Scan for the cell matching the given text and deliver its (X, Y) coordinate at center. 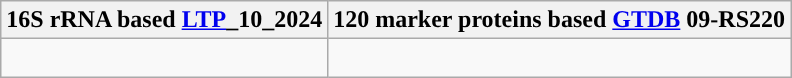
120 marker proteins based GTDB 09-RS220 (560, 20)
16S rRNA based LTP_10_2024 (164, 20)
